From the cell containing the given text, extract its center point as (x, y) coordinate. 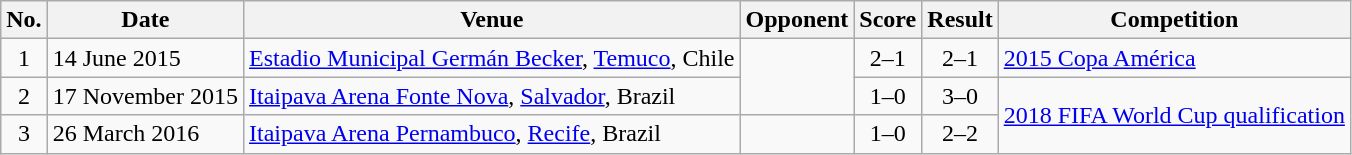
2–2 (960, 134)
Estadio Municipal Germán Becker, Temuco, Chile (492, 58)
Result (960, 20)
Competition (1174, 20)
Opponent (797, 20)
2015 Copa América (1174, 58)
17 November 2015 (145, 96)
1 (24, 58)
26 March 2016 (145, 134)
2 (24, 96)
Date (145, 20)
Itaipava Arena Fonte Nova, Salvador, Brazil (492, 96)
2018 FIFA World Cup qualification (1174, 115)
3 (24, 134)
3–0 (960, 96)
Score (888, 20)
No. (24, 20)
14 June 2015 (145, 58)
Itaipava Arena Pernambuco, Recife, Brazil (492, 134)
Venue (492, 20)
